Capture the cell that displays the provided text and extract its (X, Y) central coordinate. 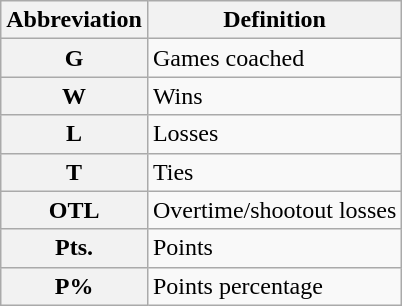
Pts. (74, 248)
Points percentage (274, 286)
Wins (274, 96)
L (74, 134)
OTL (74, 210)
Ties (274, 172)
Abbreviation (74, 20)
Games coached (274, 58)
T (74, 172)
Points (274, 248)
Overtime/shootout losses (274, 210)
Losses (274, 134)
W (74, 96)
G (74, 58)
Definition (274, 20)
P% (74, 286)
